Provide the [X, Y] coordinate of the cell's center where the given text is located.  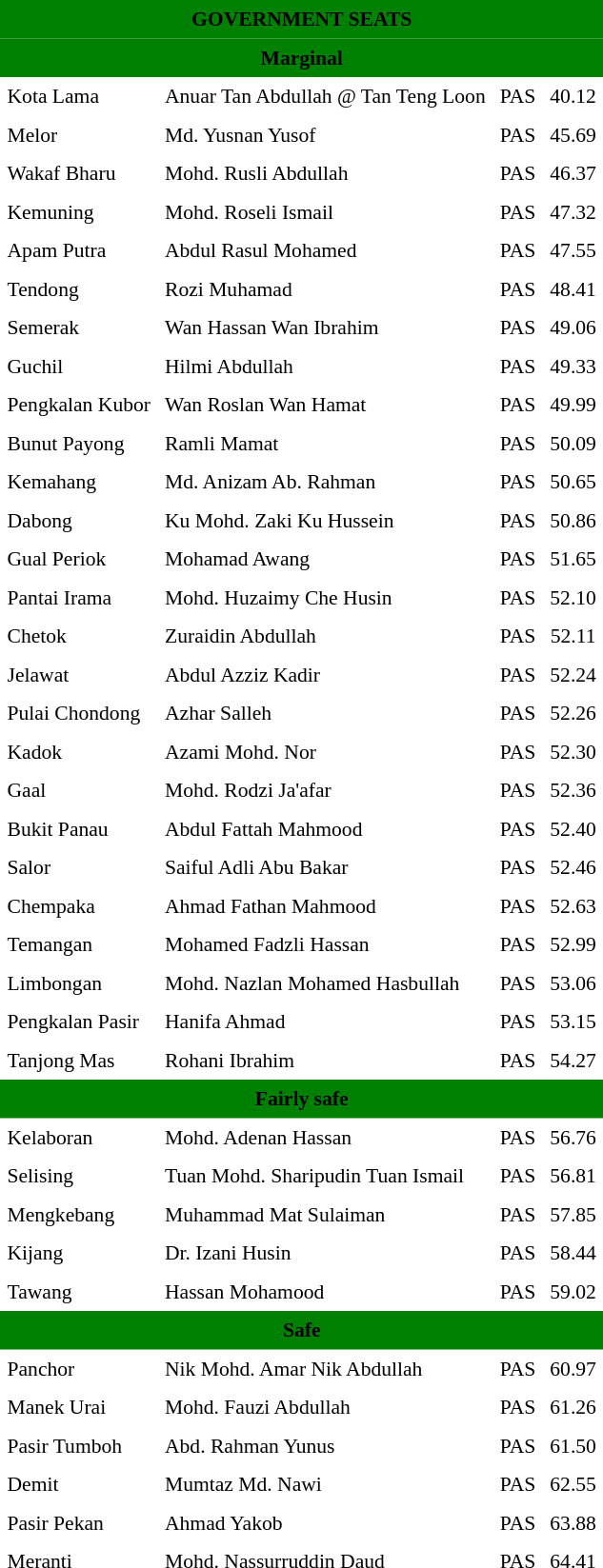
Temangan [78, 944]
Wan Roslan Wan Hamat [325, 405]
Ahmad Yakob [325, 1522]
Pasir Pekan [78, 1522]
Jelawat [78, 674]
Guchil [78, 366]
Mohd. Roseli Ismail [325, 211]
Kemahang [78, 482]
Chetok [78, 636]
Mohd. Huzaimy Che Husin [325, 597]
Hassan Mohamood [325, 1291]
GOVERNMENT SEATS [301, 19]
Tuan Mohd. Sharipudin Tuan Ismail [325, 1176]
Abdul Fattah Mahmood [325, 828]
Anuar Tan Abdullah @ Tan Teng Loon [325, 96]
Pengkalan Pasir [78, 1022]
Zuraidin Abdullah [325, 636]
Ramli Mamat [325, 443]
Pulai Chondong [78, 713]
Hilmi Abdullah [325, 366]
Md. Yusnan Yusof [325, 134]
Saiful Adli Abu Bakar [325, 867]
Mohd. Adenan Hassan [325, 1137]
Ku Mohd. Zaki Ku Hussein [325, 520]
Marginal [301, 57]
Ahmad Fathan Mahmood [325, 905]
Abdul Rasul Mohamed [325, 250]
Fairly safe [301, 1099]
Safe [301, 1330]
Pantai Irama [78, 597]
Mohamed Fadzli Hassan [325, 944]
Kota Lama [78, 96]
Apam Putra [78, 250]
Abdul Azziz Kadir [325, 674]
Mohd. Rodzi Ja'afar [325, 790]
Md. Anizam Ab. Rahman [325, 482]
Dabong [78, 520]
Tendong [78, 288]
Rohani Ibrahim [325, 1060]
Muhammad Mat Sulaiman [325, 1214]
Kijang [78, 1253]
Kemuning [78, 211]
Mohd. Fauzi Abdullah [325, 1407]
Mohamad Awang [325, 559]
Azhar Salleh [325, 713]
Hanifa Ahmad [325, 1022]
Pasir Tumboh [78, 1445]
Limbongan [78, 982]
Kelaboran [78, 1137]
Wan Hassan Wan Ibrahim [325, 327]
Gaal [78, 790]
Abd. Rahman Yunus [325, 1445]
Melor [78, 134]
Pengkalan Kubor [78, 405]
Semerak [78, 327]
Bunut Payong [78, 443]
Salor [78, 867]
Azami Mohd. Nor [325, 751]
Chempaka [78, 905]
Rozi Muhamad [325, 288]
Bukit Panau [78, 828]
Tanjong Mas [78, 1060]
Panchor [78, 1368]
Selising [78, 1176]
Wakaf Bharu [78, 173]
Mohd. Rusli Abdullah [325, 173]
Kadok [78, 751]
Demit [78, 1484]
Manek Urai [78, 1407]
Nik Mohd. Amar Nik Abdullah [325, 1368]
Mohd. Nazlan Mohamed Hasbullah [325, 982]
Gual Periok [78, 559]
Dr. Izani Husin [325, 1253]
Mengkebang [78, 1214]
Mumtaz Md. Nawi [325, 1484]
Tawang [78, 1291]
